Scan for the cell matching the given text and deliver its (x, y) coordinate at center. 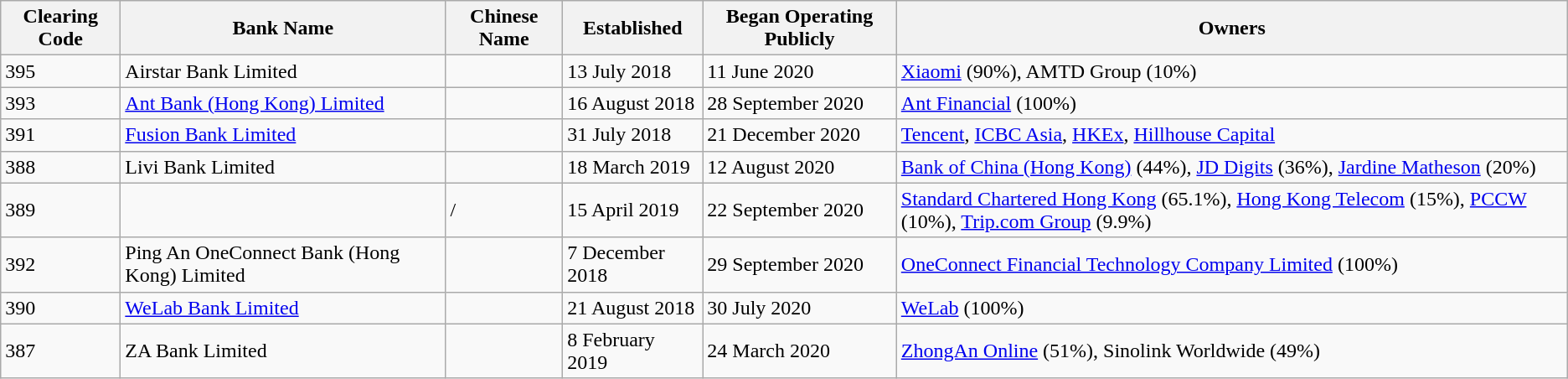
391 (60, 135)
ZhongAn Online (51%), Sinolink Worldwide (49%) (1231, 350)
395 (60, 71)
387 (60, 350)
24 March 2020 (799, 350)
Clearing Code (60, 29)
Livi Bank Limited (283, 167)
Ping An OneConnect Bank (Hong Kong) Limited (283, 265)
28 September 2020 (799, 103)
ZA Bank Limited (283, 350)
Airstar Bank Limited (283, 71)
Standard Chartered Hong Kong (65.1%), Hong Kong Telecom (15%), PCCW (10%), Trip.com Group (9.9%) (1231, 210)
388 (60, 167)
Bank of China (Hong Kong) (44%), JD Digits (36%), Jardine Matheson (20%) (1231, 167)
13 July 2018 (633, 71)
390 (60, 308)
WeLab (100%) (1231, 308)
7 December 2018 (633, 265)
15 April 2019 (633, 210)
12 August 2020 (799, 167)
Tencent, ICBC Asia, HKEx, Hillhouse Capital (1231, 135)
11 June 2020 (799, 71)
Ant Financial (100%) (1231, 103)
Chinese Name (504, 29)
389 (60, 210)
29 September 2020 (799, 265)
393 (60, 103)
Ant Bank (Hong Kong) Limited (283, 103)
392 (60, 265)
Owners (1231, 29)
Established (633, 29)
8 February 2019 (633, 350)
Bank Name (283, 29)
16 August 2018 (633, 103)
30 July 2020 (799, 308)
22 September 2020 (799, 210)
21 December 2020 (799, 135)
Fusion Bank Limited (283, 135)
21 August 2018 (633, 308)
/ (504, 210)
OneConnect Financial Technology Company Limited (100%) (1231, 265)
18 March 2019 (633, 167)
31 July 2018 (633, 135)
Xiaomi (90%), AMTD Group (10%) (1231, 71)
WeLab Bank Limited (283, 308)
Began Operating Publicly (799, 29)
